Capture the cell that displays the provided text and extract its [X, Y] central coordinate. 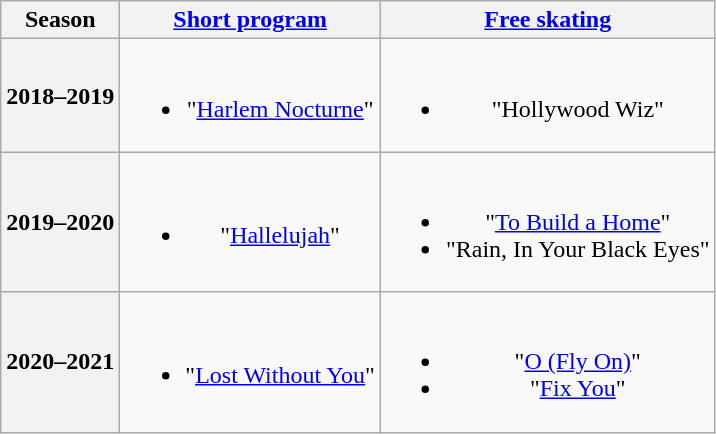
2019–2020 [60, 222]
2018–2019 [60, 96]
"Lost Without You" [250, 362]
Short program [250, 20]
Free skating [548, 20]
"O (Fly On)""Fix You" [548, 362]
2020–2021 [60, 362]
"Harlem Nocturne" [250, 96]
"Hallelujah" [250, 222]
Season [60, 20]
"Hollywood Wiz" [548, 96]
"To Build a Home""Rain, In Your Black Eyes" [548, 222]
